Output the [X, Y] coordinate of the center of the cell containing the given text.  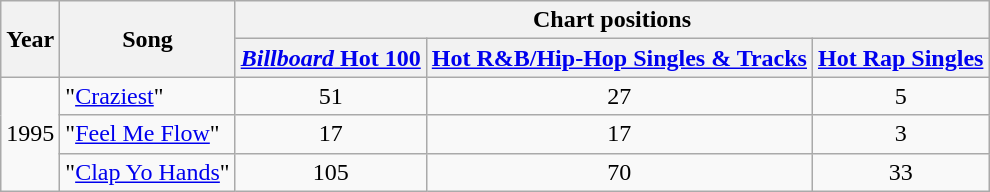
1995 [30, 134]
Chart positions [612, 20]
27 [619, 96]
51 [330, 96]
"Craziest" [148, 96]
"Feel Me Flow" [148, 134]
5 [900, 96]
Year [30, 39]
"Clap Yo Hands" [148, 172]
3 [900, 134]
33 [900, 172]
Billboard Hot 100 [330, 58]
Song [148, 39]
Hot R&B/Hip-Hop Singles & Tracks [619, 58]
70 [619, 172]
Hot Rap Singles [900, 58]
105 [330, 172]
